Provide the [X, Y] coordinate of the cell's center where the given text is located.  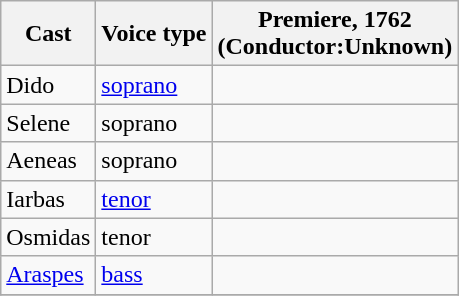
Premiere, 1762(Conductor:Unknown) [335, 34]
Iarbas [48, 199]
Cast [48, 34]
bass [154, 275]
Selene [48, 123]
Dido [48, 85]
Voice type [154, 34]
Osmidas [48, 237]
Araspes [48, 275]
Aeneas [48, 161]
